Detect which cell encompasses the target text, then output its (x, y) center coordinate. 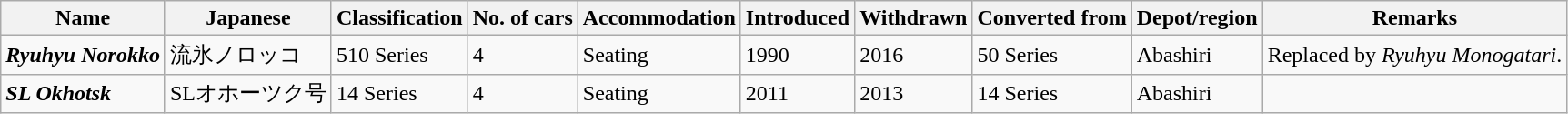
Classification (399, 18)
Remarks (1415, 18)
Japanese (247, 18)
510 Series (399, 55)
Replaced by Ryuhyu Monogatari. (1415, 55)
Converted from (1051, 18)
50 Series (1051, 55)
2013 (913, 93)
1990 (797, 55)
SL Okhotsk (84, 93)
Ryuhyu Norokko (84, 55)
Withdrawn (913, 18)
Name (84, 18)
2011 (797, 93)
No. of cars (522, 18)
流氷ノロッコ (247, 55)
Accommodation (658, 18)
SLオホーツク号 (247, 93)
2016 (913, 55)
Introduced (797, 18)
Depot/region (1197, 18)
